Return [x, y] of the center of cell containing provided text 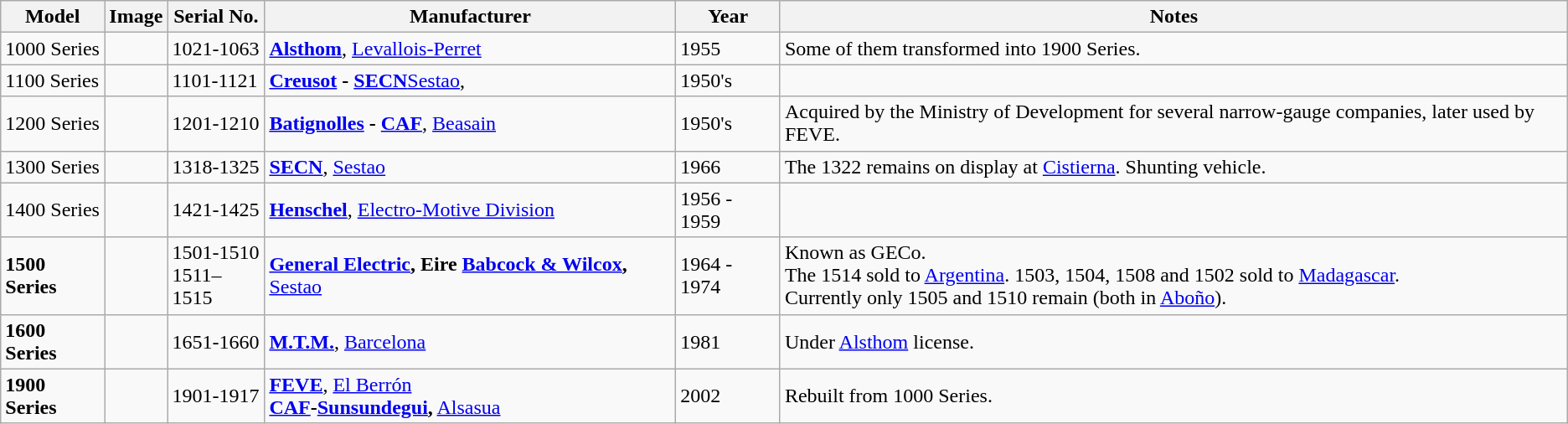
1201-1210 [216, 124]
1400 Series [53, 209]
1021-1063 [216, 49]
1300 Series [53, 167]
The 1322 remains on display at Cistierna. Shunting vehicle. [1173, 167]
Notes [1173, 17]
1101-1121 [216, 80]
1956 - 1959 [729, 209]
1981 [729, 342]
Acquired by the Ministry of Development for several narrow-gauge companies, later used by FEVE. [1173, 124]
Serial No. [216, 17]
1600 Series [53, 342]
FEVE, El BerrónCAF-Sunsundegui, Alsasua [471, 396]
Under Alsthom license. [1173, 342]
Model [53, 17]
1501-15101511–1515 [216, 276]
1000 Series [53, 49]
1318-1325 [216, 167]
M.T.M., Barcelona [471, 342]
SECN, Sestao [471, 167]
Year [729, 17]
Henschel, Electro-Motive Division [471, 209]
Creusot - SECNSestao, [471, 80]
Image [136, 17]
Manufacturer [471, 17]
1964 - 1974 [729, 276]
1421-1425 [216, 209]
1966 [729, 167]
2002 [729, 396]
1901-1917 [216, 396]
1500 Series [53, 276]
1900 Series [53, 396]
Alsthom, Levallois-Perret [471, 49]
1100 Series [53, 80]
1200 Series [53, 124]
1651-1660 [216, 342]
Batignolles - CAF, Beasain [471, 124]
Some of them transformed into 1900 Series. [1173, 49]
General Electric, Eire Babcock & Wilcox, Sestao [471, 276]
Known as GECo.The 1514 sold to Argentina. 1503, 1504, 1508 and 1502 sold to Madagascar.Currently only 1505 and 1510 remain (both in Aboño). [1173, 276]
1955 [729, 49]
Rebuilt from 1000 Series. [1173, 396]
